For the text-containing cell, return its midpoint in (x, y) coordinate format. 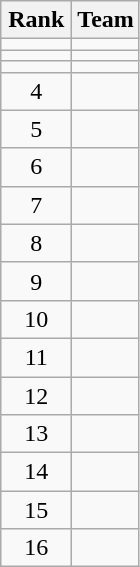
6 (36, 167)
14 (36, 472)
11 (36, 357)
12 (36, 395)
16 (36, 548)
13 (36, 434)
7 (36, 205)
Rank (36, 20)
9 (36, 281)
15 (36, 510)
4 (36, 91)
8 (36, 243)
10 (36, 319)
Team (106, 20)
5 (36, 129)
